Return [x, y] of the center of cell containing provided text 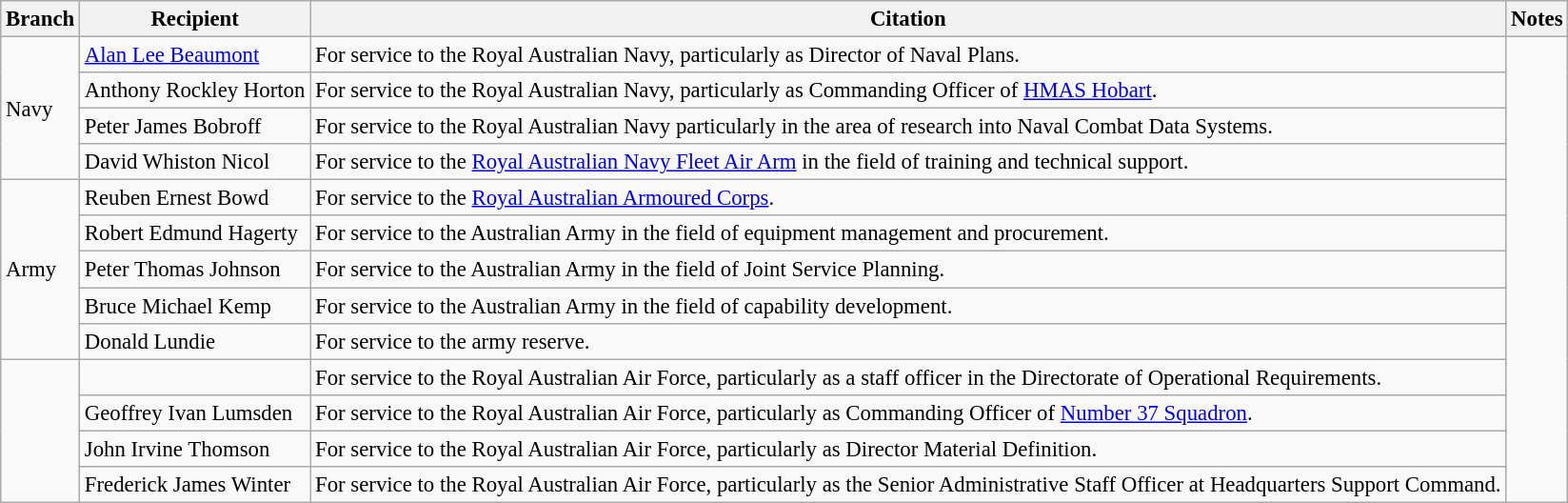
For service to the Australian Army in the field of equipment management and procurement. [908, 233]
Alan Lee Beaumont [195, 55]
Army [40, 270]
Peter Thomas Johnson [195, 270]
For service to the Royal Australian Air Force, particularly as the Senior Administrative Staff Officer at Headquarters Support Command. [908, 485]
Anthony Rockley Horton [195, 91]
For service to the Royal Australian Navy, particularly as Commanding Officer of HMAS Hobart. [908, 91]
Branch [40, 19]
For service to the army reserve. [908, 341]
Bruce Michael Kemp [195, 306]
Robert Edmund Hagerty [195, 233]
Recipient [195, 19]
For service to the Royal Australian Air Force, particularly as Director Material Definition. [908, 449]
For service to the Australian Army in the field of capability development. [908, 306]
For service to the Royal Australian Navy Fleet Air Arm in the field of training and technical support. [908, 162]
Citation [908, 19]
For service to the Royal Australian Armoured Corps. [908, 198]
Notes [1537, 19]
For service to the Royal Australian Air Force, particularly as a staff officer in the Directorate of Operational Requirements. [908, 377]
For service to the Royal Australian Navy, particularly as Director of Naval Plans. [908, 55]
Frederick James Winter [195, 485]
Reuben Ernest Bowd [195, 198]
For service to the Royal Australian Navy particularly in the area of research into Naval Combat Data Systems. [908, 127]
Navy [40, 109]
Peter James Bobroff [195, 127]
Donald Lundie [195, 341]
John Irvine Thomson [195, 449]
For service to the Australian Army in the field of Joint Service Planning. [908, 270]
For service to the Royal Australian Air Force, particularly as Commanding Officer of Number 37 Squadron. [908, 412]
David Whiston Nicol [195, 162]
Geoffrey Ivan Lumsden [195, 412]
